Search for the cell housing the specified text and yield its [x, y] center coordinate. 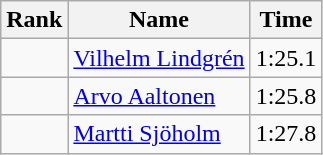
Martti Sjöholm [159, 134]
Rank [34, 20]
1:25.8 [286, 96]
1:25.1 [286, 58]
Vilhelm Lindgrén [159, 58]
1:27.8 [286, 134]
Arvo Aaltonen [159, 96]
Time [286, 20]
Name [159, 20]
